Capture the cell that displays the provided text and extract its [X, Y] central coordinate. 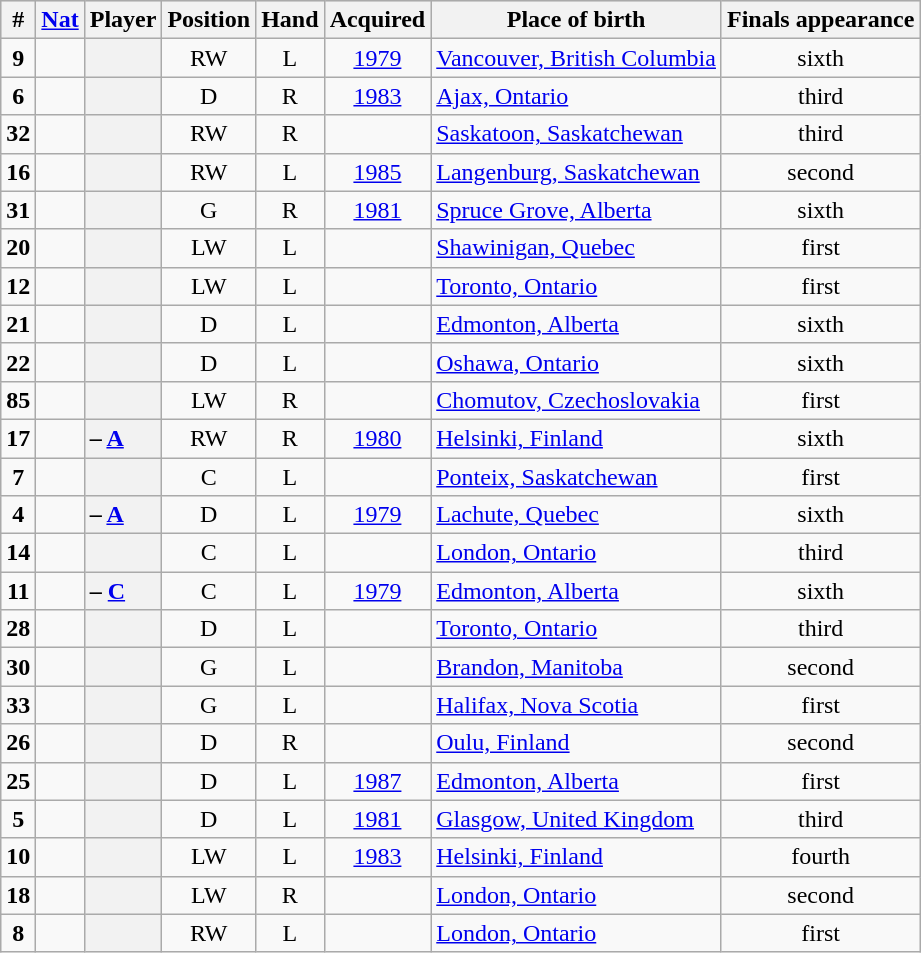
30 [18, 667]
Vancouver, British Columbia [576, 58]
12 [18, 286]
Ajax, Ontario [576, 96]
31 [18, 210]
18 [18, 895]
14 [18, 553]
4 [18, 515]
17 [18, 438]
# [18, 20]
26 [18, 743]
11 [18, 591]
16 [18, 172]
Oshawa, Ontario [576, 362]
Saskatoon, Saskatchewan [576, 134]
7 [18, 477]
Glasgow, United Kingdom [576, 819]
– C [123, 591]
21 [18, 324]
Chomutov, Czechoslovakia [576, 400]
1980 [378, 438]
Shawinigan, Quebec [576, 248]
10 [18, 857]
Lachute, Quebec [576, 515]
85 [18, 400]
6 [18, 96]
Brandon, Manitoba [576, 667]
Oulu, Finland [576, 743]
Place of birth [576, 20]
28 [18, 629]
20 [18, 248]
Nat [60, 20]
Hand [290, 20]
9 [18, 58]
5 [18, 819]
Player [123, 20]
33 [18, 705]
8 [18, 933]
Finals appearance [820, 20]
Langenburg, Saskatchewan [576, 172]
fourth [820, 857]
Halifax, Nova Scotia [576, 705]
1985 [378, 172]
1987 [378, 781]
32 [18, 134]
Acquired [378, 20]
25 [18, 781]
Ponteix, Saskatchewan [576, 477]
Position [209, 20]
22 [18, 362]
Spruce Grove, Alberta [576, 210]
